From the cell containing the given text, extract its center point as (X, Y) coordinate. 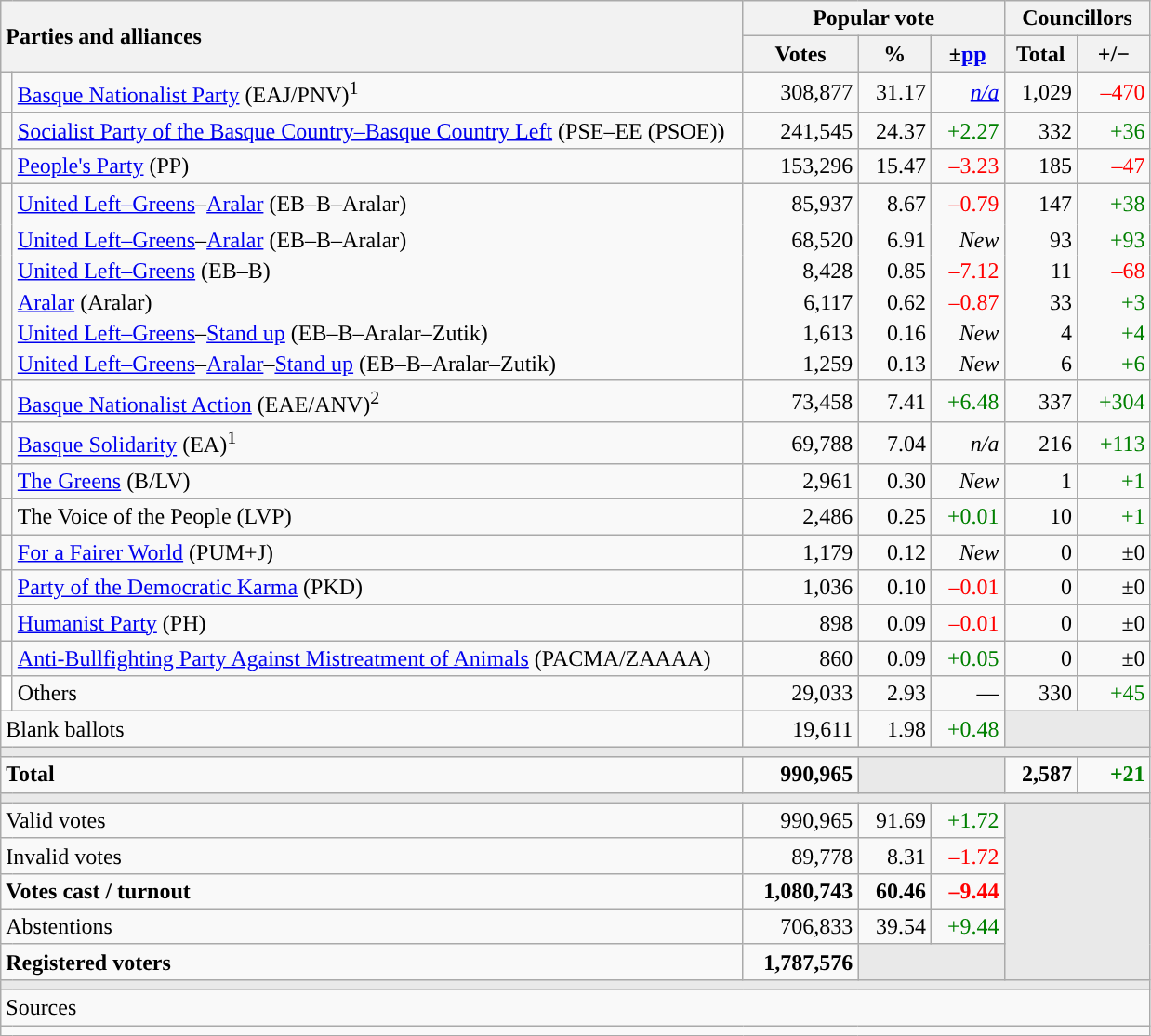
–3.23 (967, 166)
0.16 (894, 334)
Votes cast / turnout (372, 891)
0.10 (894, 588)
United Left–Greens–Stand up (EB–B–Aralar–Zutik) (377, 334)
–470 (1114, 93)
241,545 (800, 130)
860 (800, 658)
69,788 (800, 443)
+9.44 (967, 926)
–7.12 (967, 271)
332 (1041, 130)
15.47 (894, 166)
+0.05 (967, 658)
8.67 (894, 205)
0.62 (894, 302)
+45 (1114, 694)
8.31 (894, 856)
–47 (1114, 166)
Votes (800, 54)
For a Fairer World (PUM+J) (377, 552)
24.37 (894, 130)
0.85 (894, 271)
+4 (1114, 334)
+36 (1114, 130)
147 (1041, 205)
Popular vote (874, 19)
Councillors (1077, 19)
±pp (967, 54)
2,587 (1041, 775)
1,029 (1041, 93)
The Greens (B/LV) (377, 482)
6,117 (800, 302)
2,961 (800, 482)
Aralar (Aralar) (377, 302)
7.04 (894, 443)
330 (1041, 694)
+0.01 (967, 517)
–0.79 (967, 205)
7.41 (894, 402)
10 (1041, 517)
0.12 (894, 552)
United Left–Greens (EB–B) (377, 271)
91.69 (894, 820)
+3 (1114, 302)
Invalid votes (372, 856)
216 (1041, 443)
308,877 (800, 93)
33 (1041, 302)
Sources (575, 1008)
29,033 (800, 694)
The Voice of the People (LVP) (377, 517)
8,428 (800, 271)
60.46 (894, 891)
+1.72 (967, 820)
1,259 (800, 365)
73,458 (800, 402)
Blank ballots (372, 729)
Registered voters (372, 962)
% (894, 54)
Basque Nationalist Action (EAE/ANV)2 (377, 402)
0.13 (894, 365)
–9.44 (967, 891)
+113 (1114, 443)
+38 (1114, 205)
+304 (1114, 402)
4 (1041, 334)
Basque Nationalist Party (EAJ/PNV)1 (377, 93)
Valid votes (372, 820)
1,787,576 (800, 962)
+0.48 (967, 729)
–0.87 (967, 302)
39.54 (894, 926)
2.93 (894, 694)
1,036 (800, 588)
Party of the Democratic Karma (PKD) (377, 588)
0.30 (894, 482)
+/− (1114, 54)
0.25 (894, 517)
85,937 (800, 205)
Basque Solidarity (EA)1 (377, 443)
68,520 (800, 240)
Humanist Party (PH) (377, 623)
2,486 (800, 517)
6 (1041, 365)
+6.48 (967, 402)
+21 (1114, 775)
6.91 (894, 240)
1 (1041, 482)
Anti-Bullfighting Party Against Mistreatment of Animals (PACMA/ZAAAA) (377, 658)
Abstentions (372, 926)
Others (377, 694)
+93 (1114, 240)
1.98 (894, 729)
People's Party (PP) (377, 166)
United Left–Greens–Aralar–Stand up (EB–B–Aralar–Zutik) (377, 365)
19,611 (800, 729)
Socialist Party of the Basque Country–Basque Country Left (PSE–EE (PSOE)) (377, 130)
1,613 (800, 334)
89,778 (800, 856)
1,179 (800, 552)
–68 (1114, 271)
— (967, 694)
93 (1041, 240)
11 (1041, 271)
706,833 (800, 926)
31.17 (894, 93)
153,296 (800, 166)
898 (800, 623)
337 (1041, 402)
Parties and alliances (372, 36)
+6 (1114, 365)
185 (1041, 166)
1,080,743 (800, 891)
+2.27 (967, 130)
–1.72 (967, 856)
